For the text-containing cell, return its midpoint in [X, Y] coordinate format. 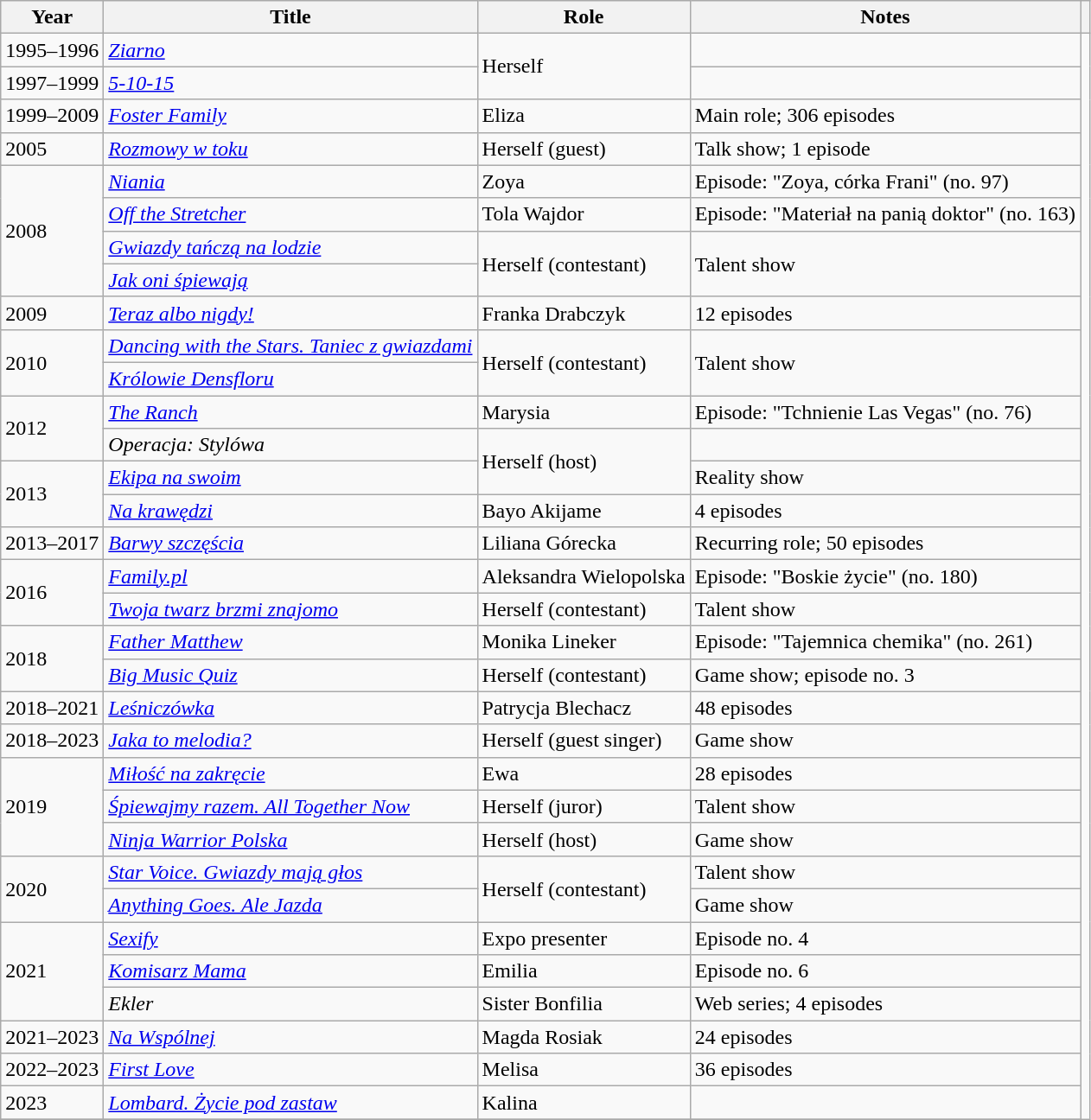
Main role; 306 episodes [885, 116]
Emilia [584, 971]
Leśniczówka [290, 708]
Notes [885, 17]
Monika Lineker [584, 642]
Game show; episode no. 3 [885, 675]
Expo presenter [584, 938]
Królowie Densfloru [290, 379]
Role [584, 17]
Recurring role; 50 episodes [885, 544]
2010 [52, 362]
1995–1996 [52, 50]
2005 [52, 149]
48 episodes [885, 708]
Herself [584, 67]
Ekipa na swoim [290, 478]
Episode no. 4 [885, 938]
Title [290, 17]
Miłość na zakręcie [290, 773]
Operacja: Stylówa [290, 445]
Na Wspólnej [290, 1037]
Family.pl [290, 576]
Episode: "Zoya, córka Frani" (no. 97) [885, 181]
Herself (guest) [584, 149]
Barwy szczęścia [290, 544]
2019 [52, 806]
2013 [52, 494]
Eliza [584, 116]
Niania [290, 181]
Episode no. 6 [885, 971]
Teraz albo nigdy! [290, 313]
Reality show [885, 478]
2008 [52, 231]
Big Music Quiz [290, 675]
The Ranch [290, 412]
Web series; 4 episodes [885, 1004]
Episode: "Tajemnica chemika" (no. 261) [885, 642]
2018–2023 [52, 741]
Na krawędzi [290, 511]
Komisarz Mama [290, 971]
12 episodes [885, 313]
1999–2009 [52, 116]
5-10-15 [290, 83]
2016 [52, 593]
Dancing with the Stars. Taniec z gwiazdami [290, 346]
2013–2017 [52, 544]
2021 [52, 970]
Herself (juror) [584, 806]
Ewa [584, 773]
Marysia [584, 412]
Śpiewajmy razem. All Together Now [290, 806]
Zoya [584, 181]
2018–2021 [52, 708]
Episode: "Boskie życie" (no. 180) [885, 576]
Off the Stretcher [290, 214]
24 episodes [885, 1037]
Aleksandra Wielopolska [584, 576]
2018 [52, 659]
First Love [290, 1070]
2020 [52, 888]
28 episodes [885, 773]
Sister Bonfilia [584, 1004]
Ziarno [290, 50]
Jaka to melodia? [290, 741]
Bayo Akijame [584, 511]
36 episodes [885, 1070]
2009 [52, 313]
Foster Family [290, 116]
Lombard. Życie pod zastaw [290, 1103]
2012 [52, 429]
Episode: "Tchnienie Las Vegas" (no. 76) [885, 412]
Rozmowy w toku [290, 149]
Magda Rosiak [584, 1037]
Patrycja Blechacz [584, 708]
Father Matthew [290, 642]
Episode: "Materiał na panią doktor" (no. 163) [885, 214]
Gwiazdy tańczą na lodzie [290, 247]
2022–2023 [52, 1070]
Melisa [584, 1070]
Ekler [290, 1004]
Kalina [584, 1103]
Sexify [290, 938]
4 episodes [885, 511]
1997–1999 [52, 83]
Ninja Warrior Polska [290, 839]
Year [52, 17]
2021–2023 [52, 1037]
Star Voice. Gwiazdy mają głos [290, 872]
Tola Wajdor [584, 214]
Jak oni śpiewają [290, 280]
Twoja twarz brzmi znajomo [290, 609]
Franka Drabczyk [584, 313]
Anything Goes. Ale Jazda [290, 905]
2023 [52, 1103]
Herself (guest singer) [584, 741]
Talk show; 1 episode [885, 149]
Liliana Górecka [584, 544]
